Detect which cell encompasses the target text, then output its [x, y] center coordinate. 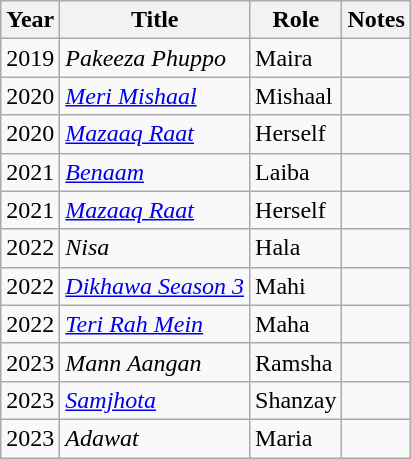
Mahi [296, 286]
Shanzay [296, 400]
Pakeeza Phuppo [155, 58]
Maha [296, 324]
Year [30, 20]
Role [296, 20]
2019 [30, 58]
Mann Aangan [155, 362]
Samjhota [155, 400]
Title [155, 20]
Nisa [155, 248]
Mishaal [296, 96]
Hala [296, 248]
Notes [376, 20]
Ramsha [296, 362]
Adawat [155, 438]
Benaam [155, 172]
Dikhawa Season 3 [155, 286]
Teri Rah Mein [155, 324]
Maira [296, 58]
Meri Mishaal [155, 96]
Laiba [296, 172]
Maria [296, 438]
